Scan for the cell matching the given text and deliver its (x, y) coordinate at center. 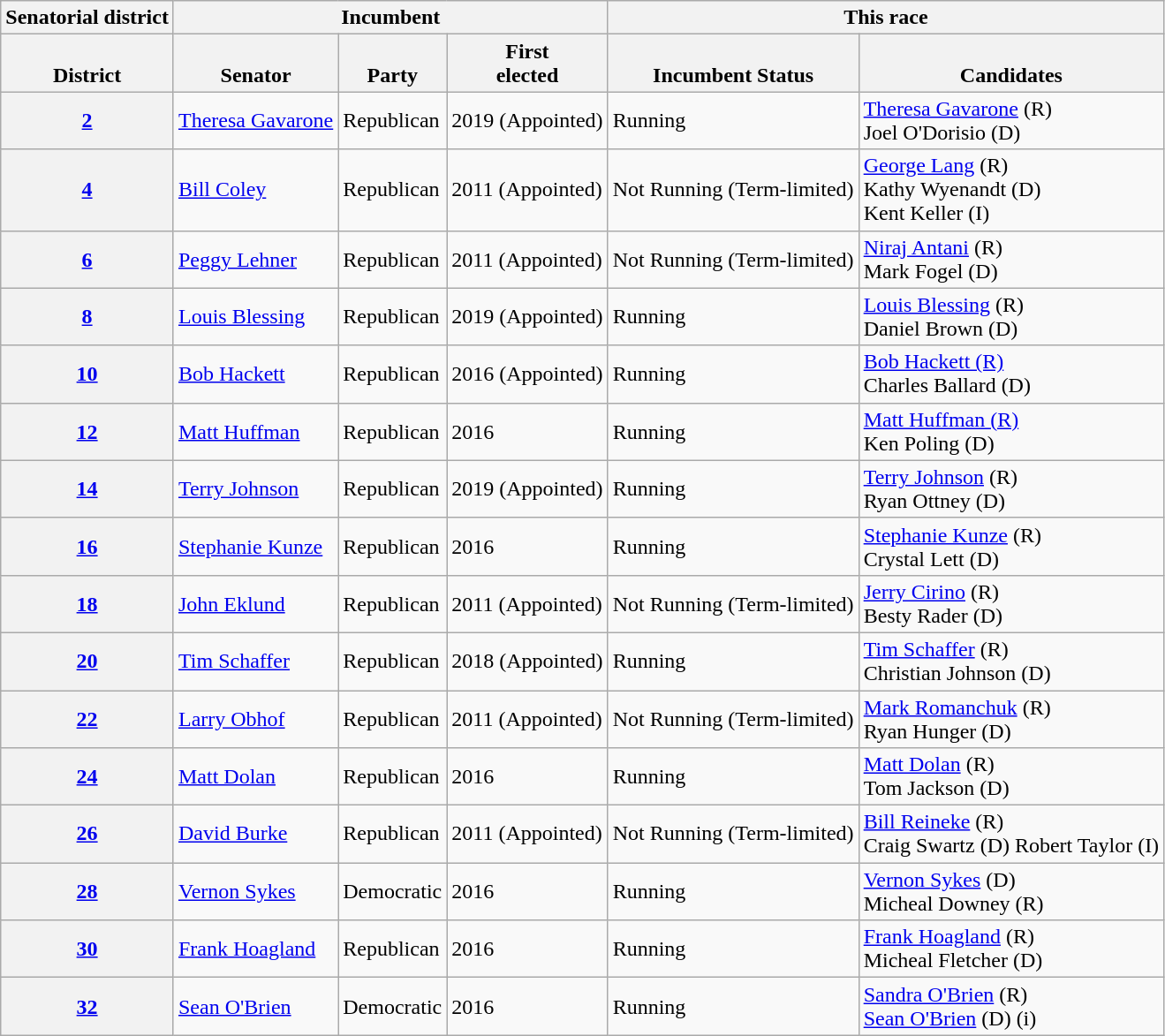
Frank Hoagland (R)Micheal Fletcher (D) (1011, 949)
Tim Schaffer (255, 661)
This race (886, 18)
14 (87, 489)
Louis Blessing (255, 316)
Theresa Gavarone (R)Joel O'Dorisio (D) (1011, 120)
Senatorial district (87, 18)
Party (392, 64)
30 (87, 949)
Senator (255, 64)
4 (87, 190)
28 (87, 892)
Terry Johnson (R)Ryan Ottney (D) (1011, 489)
26 (87, 834)
Terry Johnson (255, 489)
16 (87, 546)
Stephanie Kunze (255, 546)
Mark Romanchuk (R)Ryan Hunger (D) (1011, 719)
Matt Dolan (255, 777)
Niraj Antani (R)Mark Fogel (D) (1011, 260)
2016 (Appointed) (527, 374)
Peggy Lehner (255, 260)
6 (87, 260)
Vernon Sykes (D)Micheal Downey (R) (1011, 892)
Larry Obhof (255, 719)
David Burke (255, 834)
2018 (Appointed) (527, 661)
Frank Hoagland (255, 949)
24 (87, 777)
Matt Huffman (R)Ken Poling (D) (1011, 431)
32 (87, 1007)
District (87, 64)
Firstelected (527, 64)
Matt Dolan (R)Tom Jackson (D) (1011, 777)
Vernon Sykes (255, 892)
Matt Huffman (255, 431)
Bill Reineke (R)Craig Swartz (D) Robert Taylor (I) (1011, 834)
John Eklund (255, 604)
Jerry Cirino (R)Besty Rader (D) (1011, 604)
Tim Schaffer (R)Christian Johnson (D) (1011, 661)
Sean O'Brien (255, 1007)
20 (87, 661)
George Lang (R)Kathy Wyenandt (D)Kent Keller (I) (1011, 190)
10 (87, 374)
Bob Hackett (R)Charles Ballard (D) (1011, 374)
Bill Coley (255, 190)
Incumbent Status (733, 64)
Stephanie Kunze (R)Crystal Lett (D) (1011, 546)
Candidates (1011, 64)
12 (87, 431)
18 (87, 604)
Incumbent (390, 18)
22 (87, 719)
Theresa Gavarone (255, 120)
2 (87, 120)
8 (87, 316)
Bob Hackett (255, 374)
Sandra O'Brien (R)Sean O'Brien (D) (i) (1011, 1007)
Louis Blessing (R)Daniel Brown (D) (1011, 316)
